Extract the (x, y) coordinate from the center of the cell holding the provided text.  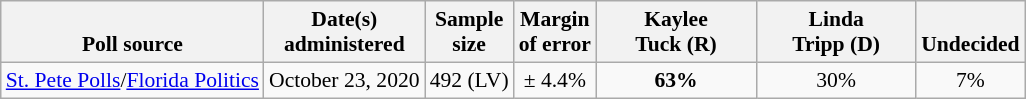
Samplesize (470, 32)
Undecided (970, 32)
492 (LV) (470, 80)
± 4.4% (555, 80)
KayleeTuck (R) (676, 32)
St. Pete Polls/Florida Politics (132, 80)
Date(s)administered (344, 32)
LindaTripp (D) (836, 32)
7% (970, 80)
Poll source (132, 32)
October 23, 2020 (344, 80)
63% (676, 80)
Marginof error (555, 32)
30% (836, 80)
